Search for the cell housing the specified text and yield its [x, y] center coordinate. 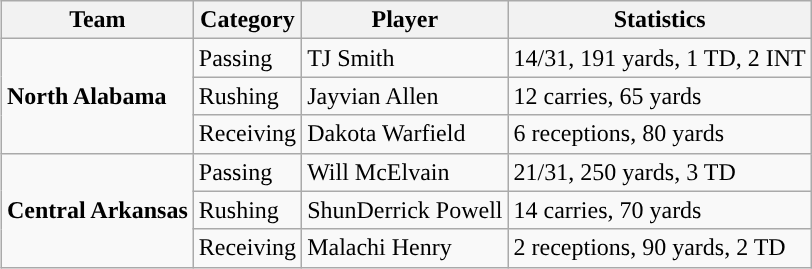
12 carries, 65 yards [660, 96]
North Alabama [98, 96]
TJ Smith [405, 58]
Player [405, 20]
6 receptions, 80 yards [660, 134]
Category [247, 20]
Malachi Henry [405, 248]
Central Arkansas [98, 210]
14/31, 191 yards, 1 TD, 2 INT [660, 58]
Statistics [660, 20]
Will McElvain [405, 172]
Team [98, 20]
14 carries, 70 yards [660, 210]
Dakota Warfield [405, 134]
21/31, 250 yards, 3 TD [660, 172]
ShunDerrick Powell [405, 210]
2 receptions, 90 yards, 2 TD [660, 248]
Jayvian Allen [405, 96]
